Detect which cell encompasses the target text, then output its [x, y] center coordinate. 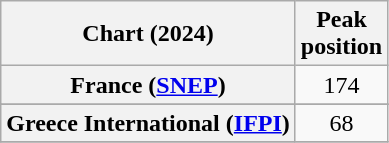
France (SNEP) [148, 85]
Peakposition [341, 34]
68 [341, 123]
174 [341, 85]
Chart (2024) [148, 34]
Greece International (IFPI) [148, 123]
